Find where the given text appears and provide that cell's center as (x, y) coordinate. 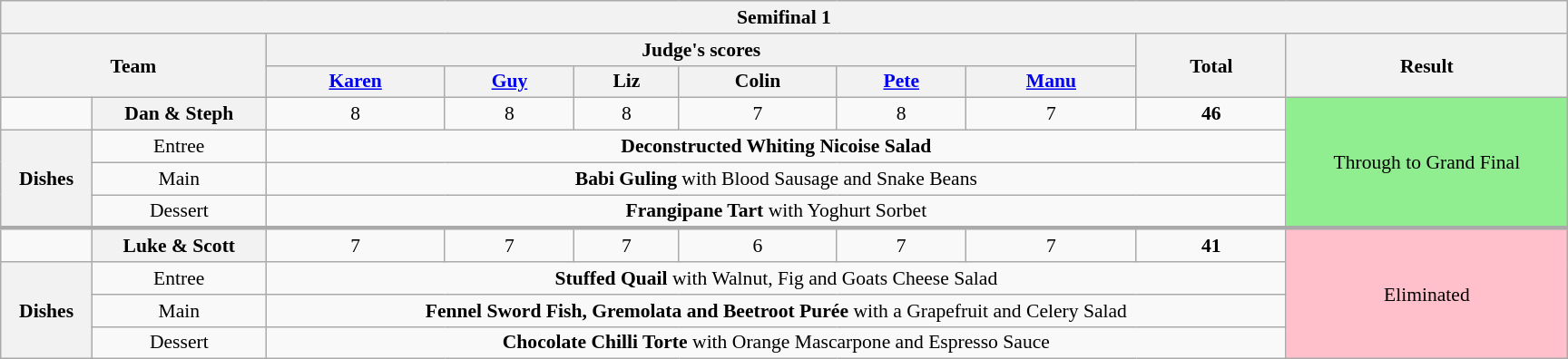
Team (133, 65)
Through to Grand Final (1426, 163)
Fennel Sword Fish, Gremolata and Beetroot Purée with a Grapefruit and Celery Salad (776, 311)
Total (1210, 65)
Babi Guling with Blood Sausage and Snake Beans (776, 179)
Stuffed Quail with Walnut, Fig and Goats Cheese Salad (776, 278)
46 (1210, 114)
Guy (510, 82)
Manu (1052, 82)
Result (1426, 65)
Pete (902, 82)
Liz (626, 82)
Semifinal 1 (784, 17)
Colin (758, 82)
6 (758, 245)
Luke & Scott (179, 245)
Karen (356, 82)
Judge's scores (701, 50)
41 (1210, 245)
Chocolate Chilli Torte with Orange Mascarpone and Espresso Sauce (776, 343)
Frangipane Tart with Yoghurt Sorbet (776, 212)
Dan & Steph (179, 114)
Eliminated (1426, 294)
Deconstructed Whiting Nicoise Salad (776, 147)
